Return the [x, y] coordinate for the center point of the cell that contains the specified text.  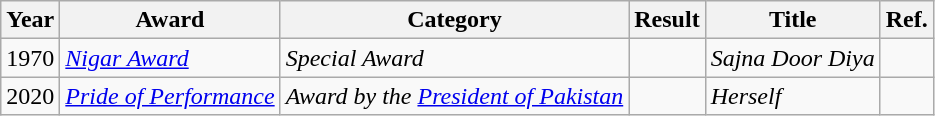
Ref. [906, 20]
1970 [30, 58]
Sajna Door Diya [792, 58]
Herself [792, 96]
Category [454, 20]
Title [792, 20]
Pride of Performance [170, 96]
Award [170, 20]
Nigar Award [170, 58]
Year [30, 20]
Special Award [454, 58]
Result [667, 20]
2020 [30, 96]
Award by the President of Pakistan [454, 96]
